Extract the (X, Y) coordinate from the center of the cell holding the provided text.  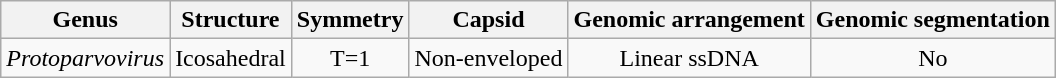
Structure (231, 20)
Symmetry (350, 20)
Non-enveloped (488, 58)
No (932, 58)
Protoparvovirus (86, 58)
Linear ssDNA (689, 58)
Genomic arrangement (689, 20)
Capsid (488, 20)
Icosahedral (231, 58)
T=1 (350, 58)
Genus (86, 20)
Genomic segmentation (932, 20)
